Provide the [x, y] coordinate of the cell's center where the given text is located.  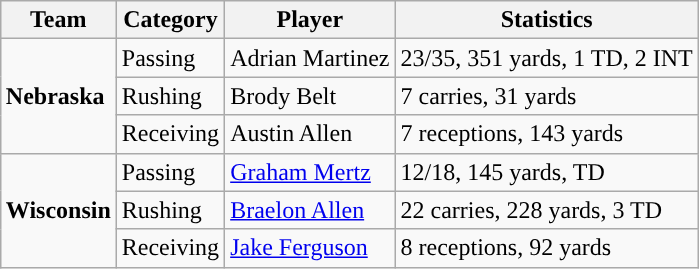
Player [310, 20]
12/18, 145 yards, TD [546, 172]
Austin Allen [310, 134]
Braelon Allen [310, 210]
7 carries, 31 yards [546, 96]
Brody Belt [310, 96]
7 receptions, 143 yards [546, 134]
Statistics [546, 20]
Wisconsin [58, 210]
Category [170, 20]
Adrian Martinez [310, 58]
Graham Mertz [310, 172]
Nebraska [58, 96]
23/35, 351 yards, 1 TD, 2 INT [546, 58]
22 carries, 228 yards, 3 TD [546, 210]
Team [58, 20]
Jake Ferguson [310, 248]
8 receptions, 92 yards [546, 248]
